Scan for the cell matching the given text and deliver its (X, Y) coordinate at center. 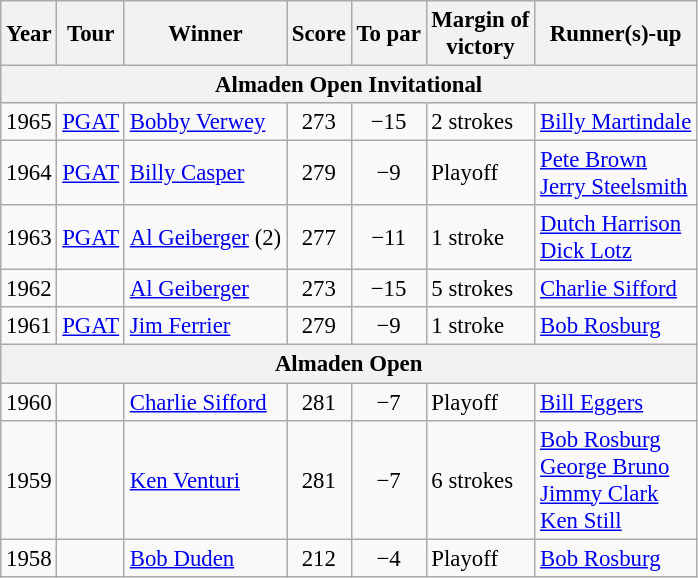
Billy Martindale (616, 122)
Jim Ferrier (205, 327)
Margin ofvictory (480, 34)
Bob Duden (205, 558)
Almaden Open (349, 364)
−4 (388, 558)
1958 (29, 558)
Score (318, 34)
Tour (91, 34)
1959 (29, 480)
1961 (29, 327)
1965 (29, 122)
Winner (205, 34)
Pete Brown Jerry Steelsmith (616, 174)
1963 (29, 238)
To par (388, 34)
1964 (29, 174)
2 strokes (480, 122)
Year (29, 34)
Almaden Open Invitational (349, 85)
Dutch Harrison Dick Lotz (616, 238)
6 strokes (480, 480)
Bill Eggers (616, 402)
212 (318, 558)
277 (318, 238)
Bob Rosburg George Bruno Jimmy Clark Ken Still (616, 480)
Al Geiberger (205, 289)
1960 (29, 402)
5 strokes (480, 289)
Billy Casper (205, 174)
Bobby Verwey (205, 122)
Al Geiberger (2) (205, 238)
−11 (388, 238)
Ken Venturi (205, 480)
1962 (29, 289)
Runner(s)-up (616, 34)
